Extract the [x, y] coordinate from the center of the cell holding the provided text.  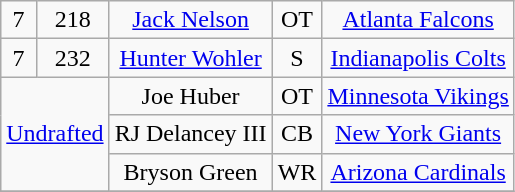
Arizona Cardinals [418, 172]
Jack Nelson [190, 20]
Hunter Wohler [190, 58]
RJ Delancey III [190, 134]
Undrafted [55, 134]
232 [72, 58]
Minnesota Vikings [418, 96]
Atlanta Falcons [418, 20]
New York Giants [418, 134]
WR [297, 172]
Bryson Green [190, 172]
CB [297, 134]
Joe Huber [190, 96]
S [297, 58]
Indianapolis Colts [418, 58]
218 [72, 20]
